Find where the given text appears and provide that cell's center as [x, y] coordinate. 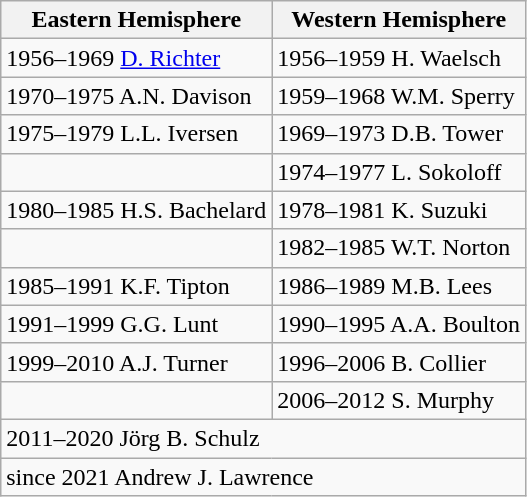
1980–1985 H.S. Bachelard [136, 210]
1956–1959 H. Waelsch [399, 58]
1959–1968 W.M. Sperry [399, 96]
2006–2012 S. Murphy [399, 400]
2011–2020 Jörg B. Schulz [264, 438]
1974–1977 L. Sokoloff [399, 172]
1986–1989 M.B. Lees [399, 286]
Eastern Hemisphere [136, 20]
1956–1969 D. Richter [136, 58]
1982–1985 W.T. Norton [399, 248]
1975–1979 L.L. Iversen [136, 134]
1999–2010 A.J. Turner [136, 362]
1970–1975 A.N. Davison [136, 96]
1969–1973 D.B. Tower [399, 134]
1996–2006 B. Collier [399, 362]
1985–1991 K.F. Tipton [136, 286]
since 2021 Andrew J. Lawrence [264, 477]
1991–1999 G.G. Lunt [136, 324]
Western Hemisphere [399, 20]
1978–1981 K. Suzuki [399, 210]
1990–1995 A.A. Boulton [399, 324]
